For the text-containing cell, return its midpoint in [x, y] coordinate format. 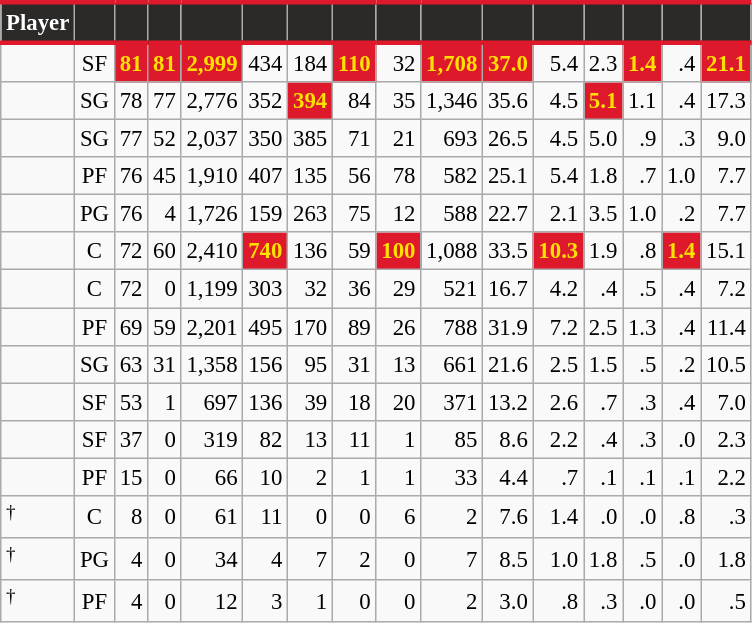
25.1 [508, 176]
35.6 [508, 101]
661 [452, 364]
1.5 [604, 364]
1,726 [212, 214]
89 [354, 327]
1.3 [642, 327]
21.1 [726, 62]
5.0 [604, 139]
33.5 [508, 251]
63 [130, 364]
66 [212, 477]
31.9 [508, 327]
9.0 [726, 139]
156 [266, 364]
37.0 [508, 62]
Player [38, 22]
135 [310, 176]
495 [266, 327]
52 [164, 139]
788 [452, 327]
35 [398, 101]
2,410 [212, 251]
60 [164, 251]
582 [452, 176]
95 [310, 364]
350 [266, 139]
10.5 [726, 364]
15 [130, 477]
434 [266, 62]
26 [398, 327]
588 [452, 214]
1.1 [642, 101]
170 [310, 327]
29 [398, 289]
84 [354, 101]
45 [164, 176]
2,776 [212, 101]
34 [212, 559]
110 [354, 62]
5.1 [604, 101]
352 [266, 101]
521 [452, 289]
82 [266, 439]
740 [266, 251]
17.3 [726, 101]
8 [130, 517]
385 [310, 139]
3 [266, 601]
7.0 [726, 402]
1,358 [212, 364]
2,999 [212, 62]
18 [354, 402]
56 [354, 176]
184 [310, 62]
8.5 [508, 559]
4.4 [508, 477]
13.2 [508, 402]
.9 [642, 139]
1,088 [452, 251]
11.4 [726, 327]
2.1 [558, 214]
371 [452, 402]
693 [452, 139]
1,199 [212, 289]
6 [398, 517]
394 [310, 101]
303 [266, 289]
53 [130, 402]
263 [310, 214]
1,910 [212, 176]
697 [212, 402]
69 [130, 327]
1,346 [452, 101]
159 [266, 214]
3.0 [508, 601]
21.6 [508, 364]
2,201 [212, 327]
15.1 [726, 251]
39 [310, 402]
1,708 [452, 62]
4.2 [558, 289]
2.6 [558, 402]
37 [130, 439]
33 [452, 477]
8.6 [508, 439]
319 [212, 439]
3.5 [604, 214]
36 [354, 289]
22.7 [508, 214]
71 [354, 139]
10.3 [558, 251]
1.9 [604, 251]
75 [354, 214]
16.7 [508, 289]
20 [398, 402]
26.5 [508, 139]
407 [266, 176]
10 [266, 477]
2,037 [212, 139]
7.6 [508, 517]
21 [398, 139]
100 [398, 251]
85 [452, 439]
61 [212, 517]
